From the cell containing the given text, extract its center point as [X, Y] coordinate. 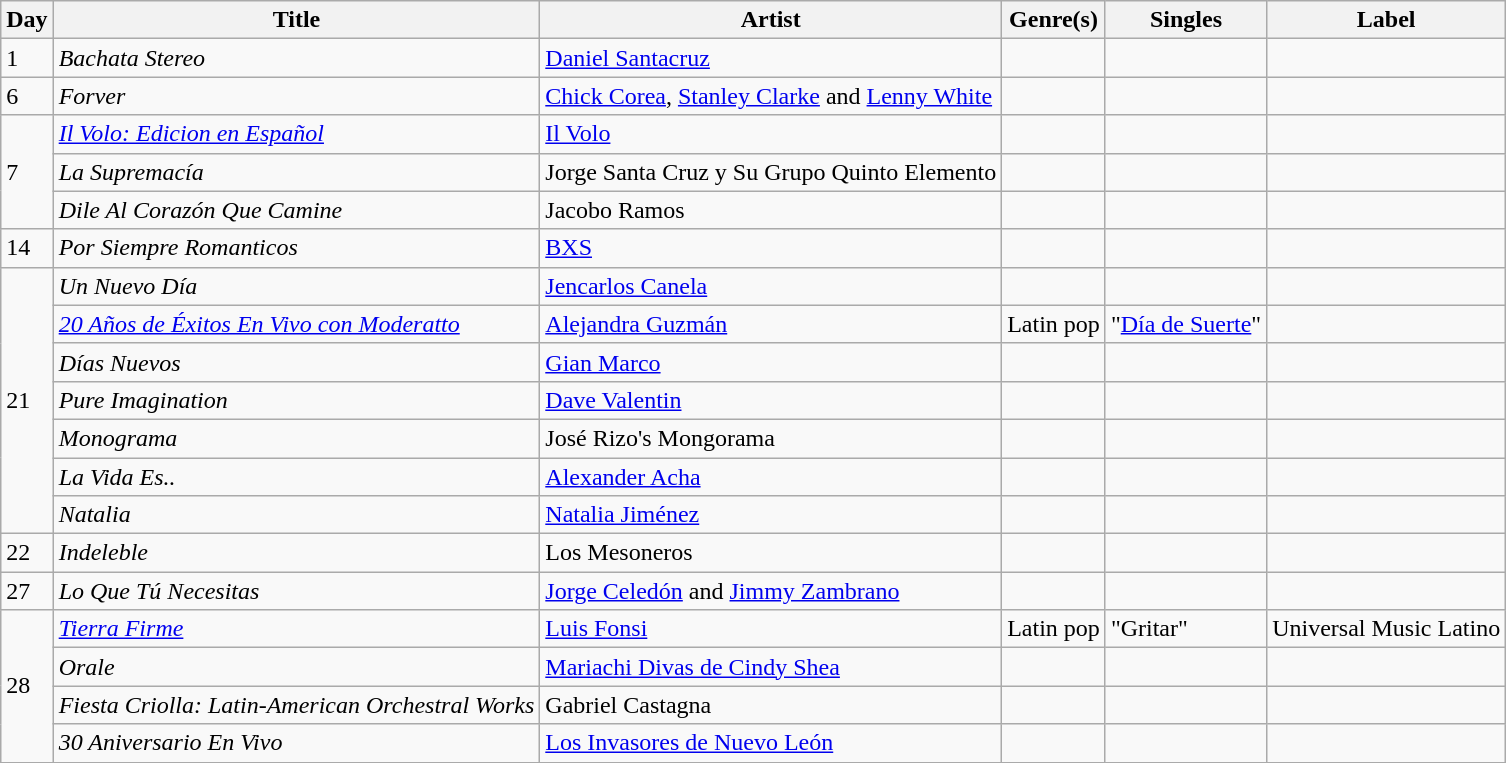
Gabriel Castagna [771, 705]
Fiesta Criolla: Latin-American Orchestral Works [296, 705]
Jorge Celedón and Jimmy Zambrano [771, 591]
"Gritar" [1186, 629]
Dile Al Corazón Que Camine [296, 210]
1 [27, 58]
La Vida Es.. [296, 477]
14 [27, 248]
Gian Marco [771, 362]
Il Volo [771, 134]
21 [27, 400]
Luis Fonsi [771, 629]
Monograma [296, 438]
Mariachi Divas de Cindy Shea [771, 667]
30 Aniversario En Vivo [296, 743]
Genre(s) [1054, 20]
Dave Valentin [771, 400]
Day [27, 20]
28 [27, 686]
BXS [771, 248]
Jacobo Ramos [771, 210]
"Día de Suerte" [1186, 324]
6 [27, 96]
Forver [296, 96]
Tierra Firme [296, 629]
José Rizo's Mongorama [771, 438]
Artist [771, 20]
Universal Music Latino [1386, 629]
Singles [1186, 20]
Natalia [296, 515]
Indeleble [296, 553]
Los Mesoneros [771, 553]
La Supremacía [296, 172]
Label [1386, 20]
Daniel Santacruz [771, 58]
27 [27, 591]
Los Invasores de Nuevo León [771, 743]
Jorge Santa Cruz y Su Grupo Quinto Elemento [771, 172]
Lo Que Tú Necesitas [296, 591]
Pure Imagination [296, 400]
7 [27, 172]
Días Nuevos [296, 362]
Orale [296, 667]
Natalia Jiménez [771, 515]
Il Volo: Edicion en Español [296, 134]
20 Años de Éxitos En Vivo con Moderatto [296, 324]
Alexander Acha [771, 477]
Un Nuevo Día [296, 286]
Jencarlos Canela [771, 286]
Bachata Stereo [296, 58]
Alejandra Guzmán [771, 324]
Por Siempre Romanticos [296, 248]
Title [296, 20]
22 [27, 553]
Chick Corea, Stanley Clarke and Lenny White [771, 96]
